Pinpoint the cell where the given text exists, returning its (x, y) midpoint coordinate. 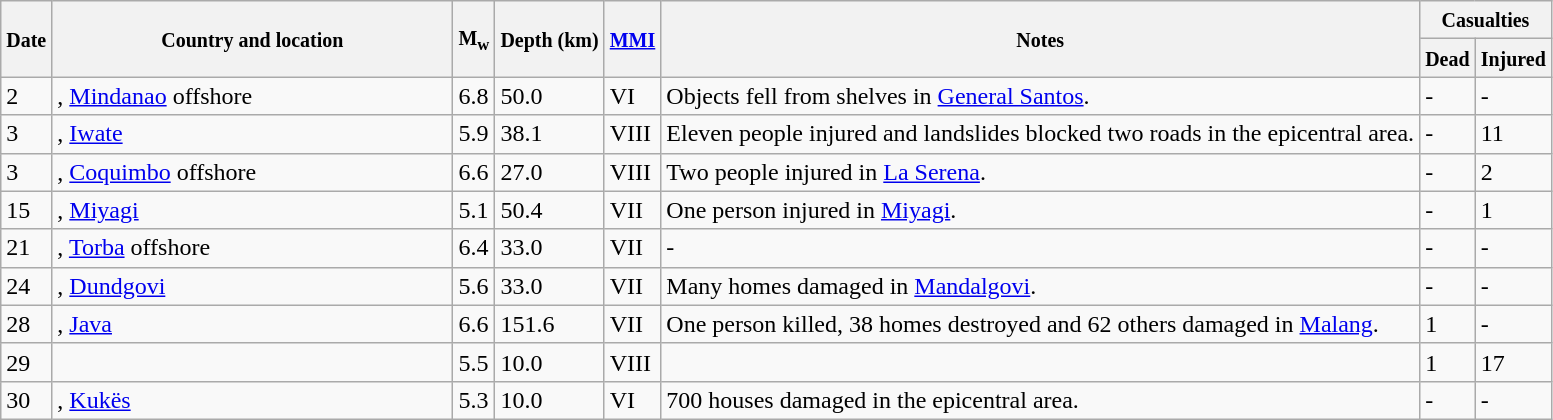
Injured (1513, 58)
Country and location (252, 39)
17 (1513, 362)
30 (26, 400)
27.0 (550, 172)
One person killed, 38 homes destroyed and 62 others damaged in Malang. (1040, 324)
15 (26, 210)
50.0 (550, 96)
700 houses damaged in the epicentral area. (1040, 400)
5.1 (474, 210)
One person injured in Miyagi. (1040, 210)
Many homes damaged in Mandalgovi. (1040, 286)
29 (26, 362)
11 (1513, 134)
, Dundgovi (252, 286)
50.4 (550, 210)
151.6 (550, 324)
Eleven people injured and landslides blocked two roads in the epicentral area. (1040, 134)
Two people injured in La Serena. (1040, 172)
5.9 (474, 134)
5.3 (474, 400)
Depth (km) (550, 39)
, Torba offshore (252, 248)
28 (26, 324)
21 (26, 248)
5.6 (474, 286)
Casualties (1486, 20)
Objects fell from shelves in General Santos. (1040, 96)
Date (26, 39)
, Iwate (252, 134)
, Java (252, 324)
6.8 (474, 96)
Mw (474, 39)
, Mindanao offshore (252, 96)
Dead (1448, 58)
MMI (632, 39)
, Miyagi (252, 210)
, Kukës (252, 400)
24 (26, 286)
5.5 (474, 362)
6.4 (474, 248)
, Coquimbo offshore (252, 172)
38.1 (550, 134)
Notes (1040, 39)
